Return the [x, y] coordinate for the center point of the cell that contains the specified text.  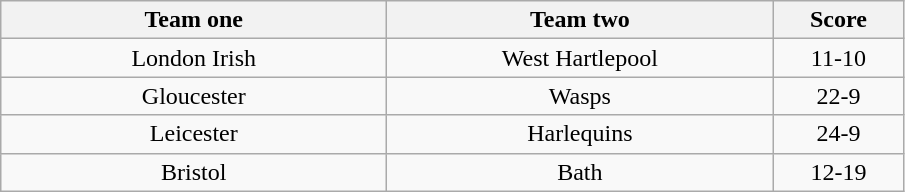
Wasps [580, 96]
Team two [580, 20]
Bath [580, 172]
Score [838, 20]
Bristol [194, 172]
22-9 [838, 96]
24-9 [838, 134]
London Irish [194, 58]
12-19 [838, 172]
11-10 [838, 58]
Leicester [194, 134]
Gloucester [194, 96]
Team one [194, 20]
West Hartlepool [580, 58]
Harlequins [580, 134]
